Pinpoint the cell where the given text exists, returning its [X, Y] midpoint coordinate. 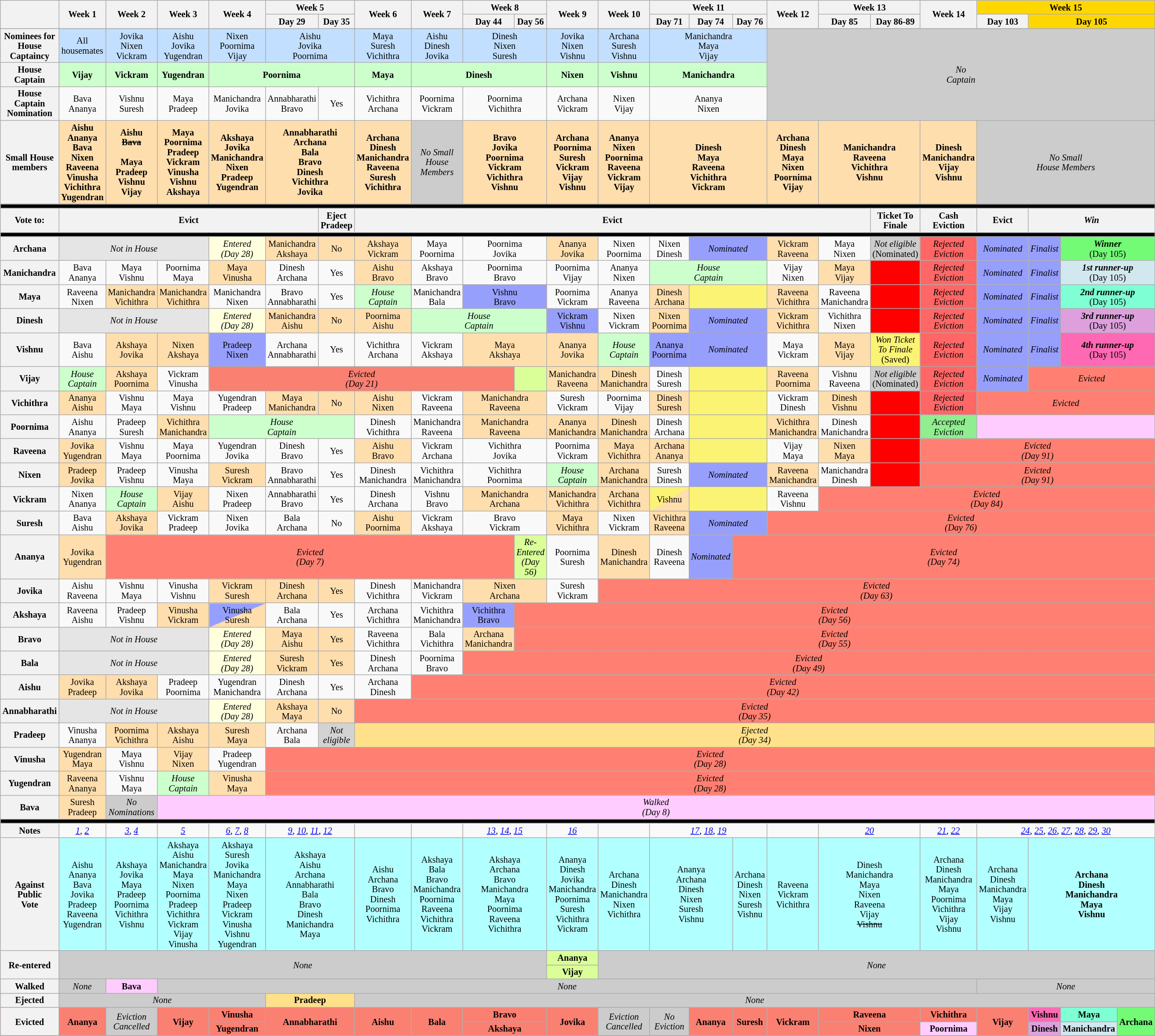
Ticket To Finale [895, 220]
ManichandraJovika [238, 103]
AkshayaJovikaMayaPradeepPoornimaVichithraVishnu [131, 894]
NoCaptain [961, 75]
PradeepYugendran [238, 759]
BalaVichithra [437, 639]
ManichandraRaveenaVichithraVishnu [869, 162]
NixenMaya [844, 450]
YugendranMaya [82, 759]
All housemates [82, 46]
Week 5 [310, 7]
Evicted (Day 35) [755, 711]
Week 13 [869, 7]
Evicted(Day 84) [987, 499]
Evicted(Day 76) [961, 523]
Evicted (Day 7) [310, 557]
YugendranManichandra [238, 687]
1, 2 [82, 831]
Day 29 [292, 21]
21, 22 [948, 831]
ManichandraNixen [238, 297]
PradeepSuresh [131, 427]
Ejected [30, 1000]
PradeepJovika [82, 475]
VickramVishnu [573, 320]
House Captain Nomination [30, 103]
AnanyaAishu [82, 403]
DineshNixenSuresh [505, 46]
MayaVickram [793, 349]
RaveenaVishnu [793, 499]
MayaSureshVichithra [383, 46]
AnanyaArchanaDineshNixenSureshVishnu [691, 894]
PradeepNixen [238, 349]
ManichandraAishu [292, 320]
AkshayaSureshJovikaManichandraMayaNixenPradeepVickramVinushaVishnuYugendran [238, 894]
VickramPradeep [183, 523]
VinushaVickram [183, 615]
VickramSuresh [238, 590]
AkshayaMaya [292, 711]
17, 18, 19 [708, 831]
Evicted (Day 49) [808, 663]
VichithraJovika [505, 450]
VichithraRaveena [669, 523]
AkshayaJovikaManichandraNixenPradeepYugendran [238, 162]
ArchanaVickram [573, 103]
Evicted(Day 21) [362, 378]
6, 7, 8 [238, 831]
2nd runner-up(Day 105) [1107, 297]
AnnabharathiArchanaBalaBravoDineshVichithraJovika [310, 162]
AishuArchanaBravoDineshPoornimaVichithra [383, 894]
AnanyaManichandra [573, 427]
RaveenaAishu [82, 615]
Walked [30, 986]
MayaAkshaya [505, 349]
Re-Entered (Day 56) [530, 557]
ManichandraArchana [505, 499]
ArchanaSureshVishnu [624, 46]
Not eligible [336, 735]
Day 85 [844, 21]
BravoVickram [505, 523]
Notes [30, 831]
Cash Eviction [948, 220]
Week 1 [82, 14]
ManichandraVickram [437, 590]
VickramArchana [437, 450]
SureshMaya [238, 735]
Week 6 [383, 14]
Evicted(Day 74) [943, 557]
AishuPoornima [383, 523]
9, 10, 11, 12 [310, 831]
Nominees for House Captaincy [30, 46]
VijayMaya [793, 450]
BravoJovikaPoornimaVickramVichithraVishnu [505, 162]
Week 9 [573, 14]
ManichandraAkshaya [292, 248]
Day 71 [669, 21]
SureshPradeep [82, 807]
3rd runner-up (Day 105) [1107, 320]
Small House members [30, 162]
Week 2 [131, 14]
AishuAnanya [82, 427]
ArchanaDineshManichandraNixenVichithra [624, 894]
MayaPradeep [183, 103]
VishnuSuresh [131, 103]
ManichandraDinesh [844, 475]
RaveenaPoornima [793, 378]
DineshManichandraMayaNixenRaveenaVijayVishnu [869, 894]
AkshayaArchanaBravoManichandraMayaPoornimaRaveenaVichithra [505, 894]
YugendranPradeep [238, 403]
Week 14 [948, 14]
PradeepPoornima [183, 687]
NixenAnanya [82, 499]
DineshVishnu [844, 403]
Day 86-89 [895, 21]
SureshDinesh [669, 475]
Evicted (Day 42) [783, 687]
AishuAnanyaBavaJovikaPradeepRaveenaYugendran [82, 894]
VichithraNixen [844, 320]
AkshayaAishuManichandraMayaNixenPoornimaPradeepVichithraVickramVijayVinusha [183, 894]
13, 14, 15 [505, 831]
VishnuRaveena [844, 378]
Evicted (Day 55) [834, 639]
DineshRaveena [669, 557]
JovikaNixenVickram [131, 46]
Vote to: [30, 220]
MayaAishu [292, 639]
Eject Pradeep [336, 220]
JovikaNixenVishnu [573, 46]
NixenPradeep [238, 499]
VichithraBravo [488, 615]
ArchanaDinesh [383, 687]
AnanyaDineshJovikaManichandraPoornimaSureshVichithraVickram [573, 894]
Day 56 [530, 21]
VijayAishu [183, 499]
JovikaPradeep [82, 687]
AkshayaVickram [383, 248]
16 [573, 831]
ArchanaDineshManichandraMayaPoornima VichithraVijayVishnu [948, 894]
5 [183, 831]
Win [1092, 220]
No Nominations [131, 807]
ArchanaAnanya [669, 450]
DineshMayaRaveenaVichithraVickram [708, 162]
PoornimaSuresh [573, 557]
Week 10 [624, 14]
1st runner-up (Day 105) [1107, 273]
ArchanaAnnabharathi [292, 349]
ArchanaPoornimaSureshVickramVijayVishnu [573, 162]
NixenAkshaya [183, 349]
VickramVinusha [183, 378]
NixenDinesh [669, 248]
Winner(Day 105) [1107, 248]
ManichandraBala [437, 297]
Day 103 [1003, 21]
Ejected(Day 34) [755, 735]
ArchanaDineshMayaNixenPoornimaVijay [793, 162]
VichithraPoornima [505, 475]
NixenPoornimaVijay [238, 46]
Week 15 [1066, 7]
Evicted(Day 63) [876, 590]
AnanyaRaveena [624, 297]
Week 7 [437, 14]
AishuNixen [383, 403]
VinushaVishnu [183, 590]
RaveenaNixen [82, 297]
DineshManichandraVijayVishnu [948, 162]
Re-entered [30, 965]
Walked (Day 8) [656, 807]
Week 4 [238, 14]
AkshayaBravo [437, 273]
Day 35 [336, 21]
20 [869, 831]
DineshBravo [292, 450]
AkshayaBalaBravoManichandraPoornimaRaveenaVichithraVickram [437, 894]
24, 25, 26, 27, 28, 29, 30 [1066, 831]
3, 4 [131, 831]
AkshayaAishuArchanaAnnabharathiBalaBravoDineshManichandraMaya [310, 894]
4th runner-up(Day 105) [1107, 349]
Week 8 [505, 7]
RaveenaAnanya [82, 783]
Day 105 [1092, 21]
AgainstPublicVote [30, 894]
MayaPoornimaPradeepVickramVinushaVishnuAkshaya [183, 162]
NixenJovika [238, 523]
PoornimaJovika [505, 248]
AishuBava MayaPradeepVishnuVijay [131, 162]
MayaVinusha [238, 273]
Won Ticket To Finale(Saved) [895, 349]
VickramDinesh [793, 403]
AishuJovikaPoornima [310, 46]
Week 3 [183, 14]
AishuJovikaYugendran [183, 46]
Day 74 [711, 21]
AnanyaNixenPoornimaRaveenaVickramVijay [624, 162]
AishuDineshJovika [437, 46]
Day 44 [488, 21]
NixenArchana [505, 590]
ManichandraMayaVijay [708, 46]
VickramVichithra [793, 320]
ArchanaDineshManichandraRaveenaSureshVichithra [383, 162]
NoEviction [669, 1021]
Evicted (Day 56) [834, 615]
Week 12 [793, 14]
VinushaAnanya [82, 735]
MayaNixen [844, 248]
Week 11 [708, 7]
ArchanaBala [292, 735]
PoornimaAishu [383, 320]
RaveenaVickramVichithra [793, 894]
NixenVijay [624, 103]
AkshayaAishu [183, 735]
MayaManichandra [292, 403]
Day 76 [749, 21]
AishuRaveena [82, 590]
PoornimaMaya [183, 273]
AnanyaPoornima [669, 349]
ArchanaDineshManichandraMayaVishnu [1092, 894]
AkshayaPoornima [131, 378]
AishuAnanyaBavaNixenRaveenaVinushaVichithraYugendran [82, 162]
ArchanaDineshManichandraMayaVijayVishnu [1003, 894]
ArchanaDineshNixenSureshVishnu [749, 894]
YugendranJovika [238, 450]
Accepted Eviction [948, 427]
VinushaSuresh [238, 615]
